Extract the (x, y) coordinate from the center of the cell holding the provided text.  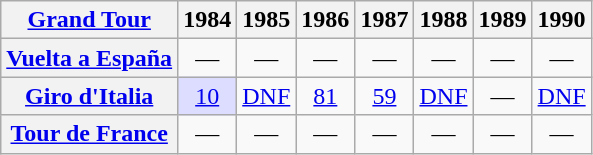
1986 (326, 20)
81 (326, 96)
Vuelta a España (90, 58)
1985 (266, 20)
Giro d'Italia (90, 96)
1984 (208, 20)
10 (208, 96)
Grand Tour (90, 20)
1990 (562, 20)
59 (384, 96)
Tour de France (90, 134)
1987 (384, 20)
1989 (502, 20)
1988 (444, 20)
